Extract the (X, Y) coordinate from the center of the cell holding the provided text.  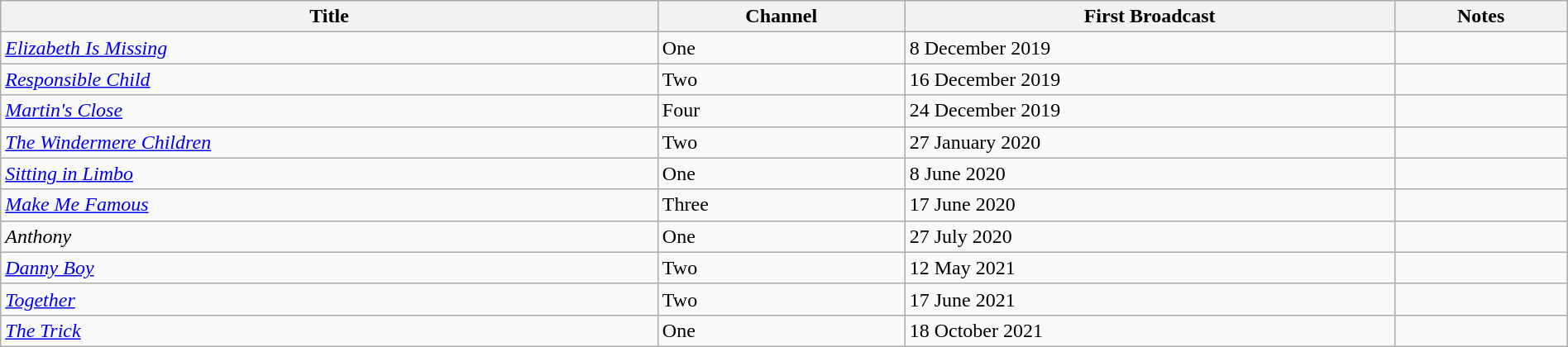
17 June 2020 (1150, 205)
24 December 2019 (1150, 111)
Together (329, 299)
Title (329, 17)
8 December 2019 (1150, 48)
The Windermere Children (329, 142)
Four (781, 111)
27 July 2020 (1150, 236)
Notes (1480, 17)
27 January 2020 (1150, 142)
12 May 2021 (1150, 268)
Martin's Close (329, 111)
16 December 2019 (1150, 79)
Make Me Famous (329, 205)
18 October 2021 (1150, 330)
The Trick (329, 330)
Responsible Child (329, 79)
Danny Boy (329, 268)
Channel (781, 17)
17 June 2021 (1150, 299)
Elizabeth Is Missing (329, 48)
First Broadcast (1150, 17)
Anthony (329, 236)
Three (781, 205)
8 June 2020 (1150, 173)
Sitting in Limbo (329, 173)
